Capture the cell that displays the provided text and extract its [x, y] central coordinate. 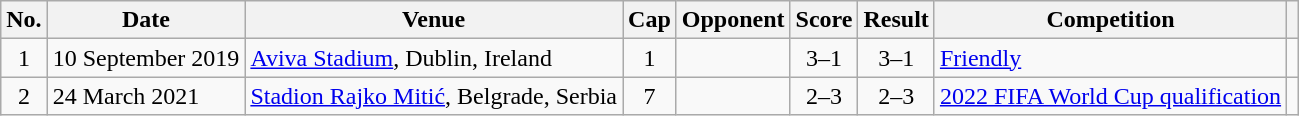
Competition [1110, 20]
24 March 2021 [146, 96]
Opponent [733, 20]
Venue [434, 20]
Result [896, 20]
2 [24, 96]
10 September 2019 [146, 58]
Cap [650, 20]
Score [824, 20]
2022 FIFA World Cup qualification [1110, 96]
Date [146, 20]
No. [24, 20]
Aviva Stadium, Dublin, Ireland [434, 58]
7 [650, 96]
Stadion Rajko Mitić, Belgrade, Serbia [434, 96]
Friendly [1110, 58]
